Output the (X, Y) coordinate of the center of the cell containing the given text.  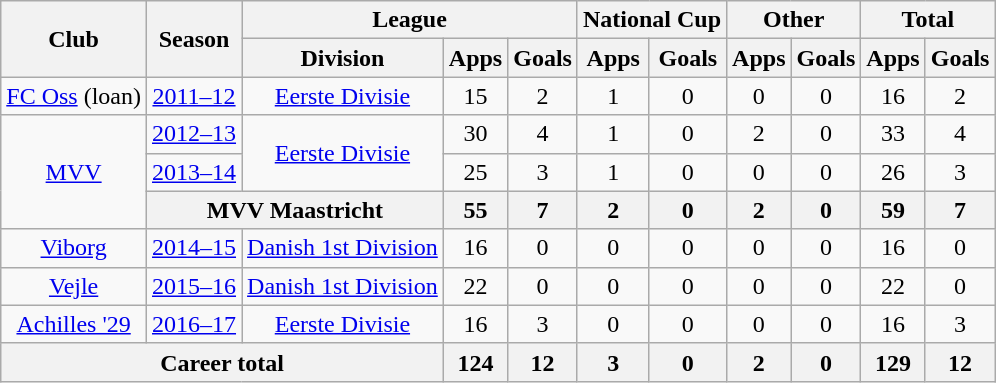
2011–12 (194, 96)
Division (343, 58)
MVV Maastricht (294, 210)
124 (475, 362)
FC Oss (loan) (74, 96)
2014–15 (194, 248)
Vejle (74, 286)
2012–13 (194, 134)
Other (794, 20)
Total (928, 20)
Viborg (74, 248)
2013–14 (194, 172)
Career total (222, 362)
National Cup (652, 20)
League (410, 20)
30 (475, 134)
Season (194, 39)
Achilles '29 (74, 324)
2015–16 (194, 286)
55 (475, 210)
25 (475, 172)
Club (74, 39)
59 (893, 210)
2016–17 (194, 324)
15 (475, 96)
26 (893, 172)
129 (893, 362)
33 (893, 134)
MVV (74, 172)
